Determine the [X, Y] coordinate at the center of the cell enclosing the given text.  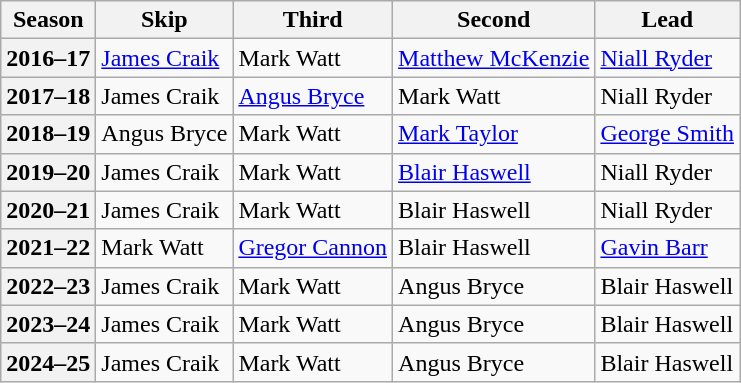
2019–20 [48, 172]
2016–17 [48, 58]
Lead [668, 20]
2022–23 [48, 286]
2024–25 [48, 362]
2021–22 [48, 248]
Skip [164, 20]
2017–18 [48, 96]
Gavin Barr [668, 248]
Second [494, 20]
Matthew McKenzie [494, 58]
Season [48, 20]
2023–24 [48, 324]
2018–19 [48, 134]
George Smith [668, 134]
Gregor Cannon [313, 248]
Mark Taylor [494, 134]
2020–21 [48, 210]
Third [313, 20]
